Pinpoint the cell where the given text exists, returning its [x, y] midpoint coordinate. 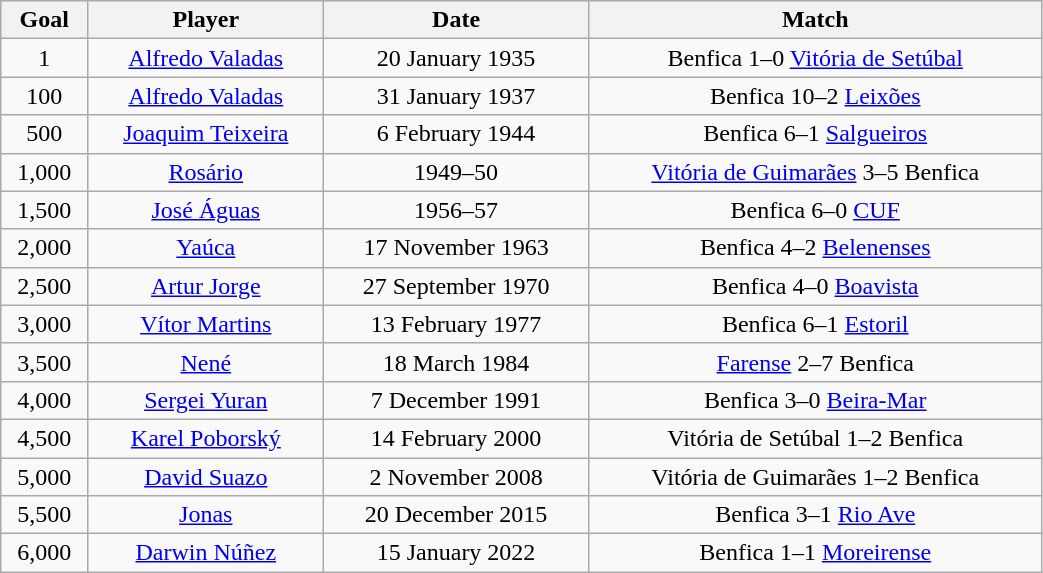
2,500 [44, 286]
2 November 2008 [456, 477]
7 December 1991 [456, 400]
5,000 [44, 477]
Artur Jorge [206, 286]
Goal [44, 20]
Benfica 1–1 Moreirense [815, 553]
31 January 1937 [456, 96]
500 [44, 134]
1,500 [44, 210]
15 January 2022 [456, 553]
Benfica 4–2 Belenenses [815, 248]
6,000 [44, 553]
Player [206, 20]
Benfica 3–1 Rio Ave [815, 515]
Benfica 3–0 Beira-Mar [815, 400]
Benfica 10–2 Leixões [815, 96]
27 September 1970 [456, 286]
Farense 2–7 Benfica [815, 362]
18 March 1984 [456, 362]
Karel Poborský [206, 438]
Rosário [206, 172]
Yaúca [206, 248]
Nené [206, 362]
Vitória de Guimarães 3–5 Benfica [815, 172]
David Suazo [206, 477]
1956–57 [456, 210]
20 January 1935 [456, 58]
Jonas [206, 515]
17 November 1963 [456, 248]
Benfica 4–0 Boavista [815, 286]
Match [815, 20]
6 February 1944 [456, 134]
Vítor Martins [206, 324]
Darwin Núñez [206, 553]
Vitória de Guimarães 1–2 Benfica [815, 477]
Benfica 6–1 Salgueiros [815, 134]
Sergei Yuran [206, 400]
4,000 [44, 400]
Joaquim Teixeira [206, 134]
4,500 [44, 438]
José Águas [206, 210]
3,000 [44, 324]
Benfica 6–0 CUF [815, 210]
14 February 2000 [456, 438]
5,500 [44, 515]
Date [456, 20]
3,500 [44, 362]
Benfica 1–0 Vitória de Setúbal [815, 58]
2,000 [44, 248]
Vitória de Setúbal 1–2 Benfica [815, 438]
Benfica 6–1 Estoril [815, 324]
100 [44, 96]
1,000 [44, 172]
20 December 2015 [456, 515]
1 [44, 58]
13 February 1977 [456, 324]
1949–50 [456, 172]
